Capture the cell that displays the provided text and extract its [x, y] central coordinate. 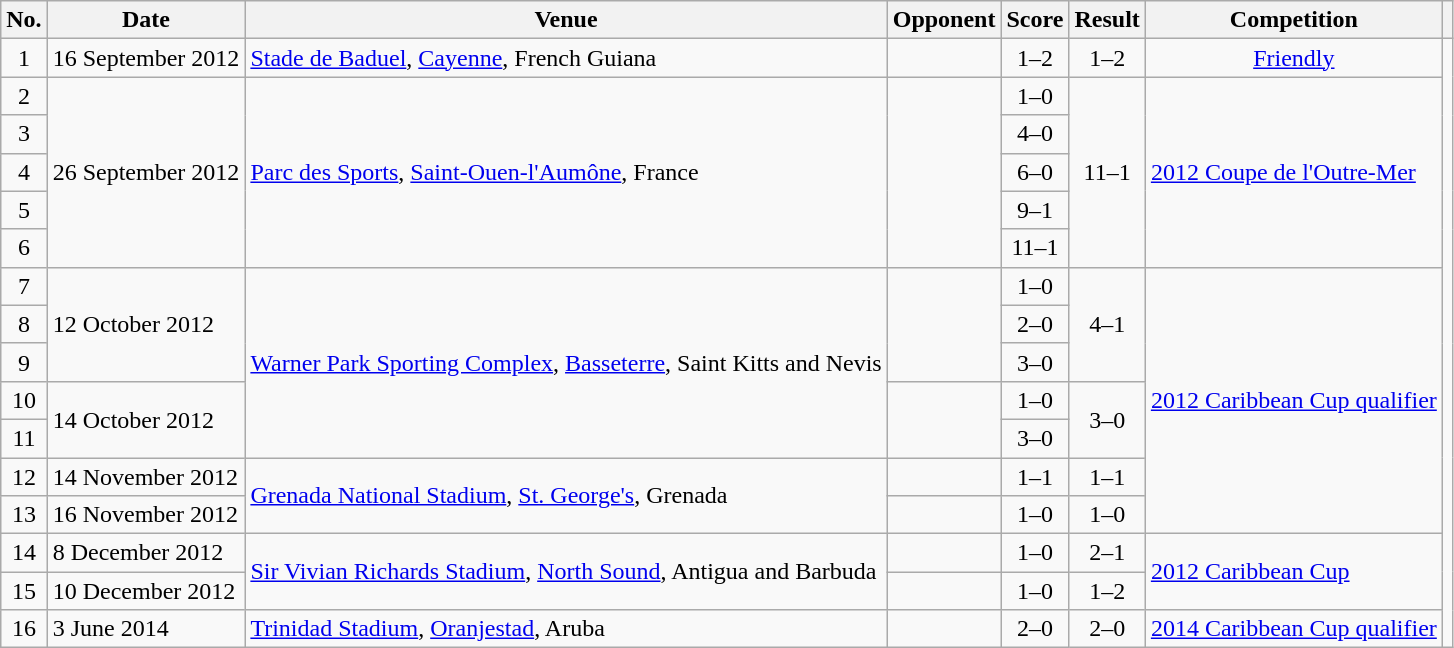
3 [24, 134]
Venue [566, 20]
Warner Park Sporting Complex, Basseterre, Saint Kitts and Nevis [566, 362]
Sir Vivian Richards Stadium, North Sound, Antigua and Barbuda [566, 572]
4–0 [1035, 134]
16 November 2012 [146, 515]
4–1 [1107, 324]
2 [24, 96]
Friendly [1294, 58]
10 December 2012 [146, 591]
12 October 2012 [146, 324]
10 [24, 400]
No. [24, 20]
Score [1035, 20]
2014 Caribbean Cup qualifier [1294, 629]
26 September 2012 [146, 172]
Grenada National Stadium, St. George's, Grenada [566, 496]
15 [24, 591]
Competition [1294, 20]
8 [24, 324]
3 June 2014 [146, 629]
2012 Coupe de l'Outre-Mer [1294, 172]
13 [24, 515]
14 October 2012 [146, 419]
Trinidad Stadium, Oranjestad, Aruba [566, 629]
9 [24, 362]
16 [24, 629]
4 [24, 172]
6–0 [1035, 172]
2012 Caribbean Cup [1294, 572]
14 [24, 553]
9–1 [1035, 210]
12 [24, 477]
Parc des Sports, Saint-Ouen-l'Aumône, France [566, 172]
Stade de Baduel, Cayenne, French Guiana [566, 58]
11 [24, 438]
14 November 2012 [146, 477]
Result [1107, 20]
8 December 2012 [146, 553]
1 [24, 58]
5 [24, 210]
2012 Caribbean Cup qualifier [1294, 400]
Date [146, 20]
16 September 2012 [146, 58]
6 [24, 248]
Opponent [944, 20]
7 [24, 286]
2–1 [1107, 553]
